Extract the (x, y) coordinate from the center of the cell holding the provided text.  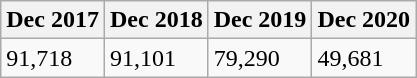
Dec 2018 (156, 20)
Dec 2019 (260, 20)
91,718 (53, 58)
79,290 (260, 58)
Dec 2020 (364, 20)
Dec 2017 (53, 20)
49,681 (364, 58)
91,101 (156, 58)
